Return the [x, y] coordinate for the center point of the cell that contains the specified text.  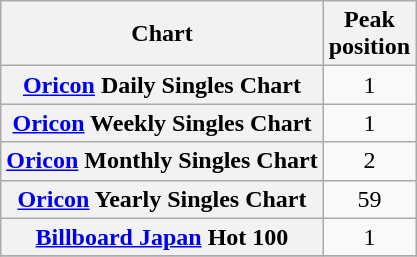
Chart [162, 34]
Oricon Monthly Singles Chart [162, 161]
2 [369, 161]
Oricon Daily Singles Chart [162, 85]
Billboard Japan Hot 100 [162, 237]
Peakposition [369, 34]
Oricon Yearly Singles Chart [162, 199]
59 [369, 199]
Oricon Weekly Singles Chart [162, 123]
